Scan for the cell matching the given text and deliver its [X, Y] coordinate at center. 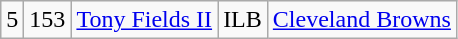
ILB [243, 20]
Tony Fields II [144, 20]
153 [48, 20]
Cleveland Browns [362, 20]
5 [12, 20]
